Identify which cell holds the provided text, then report its (x, y) central coordinate. 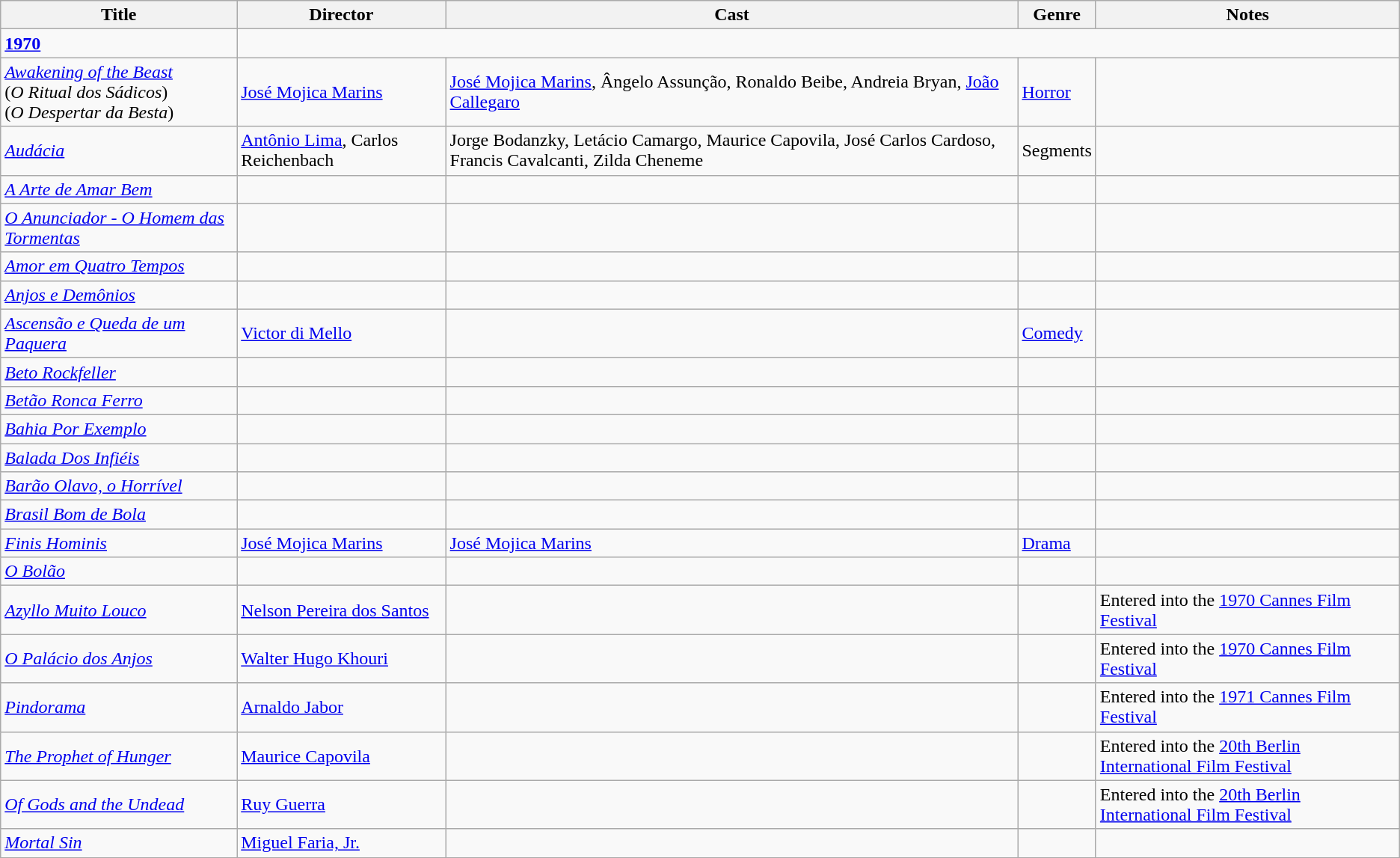
Audácia (119, 151)
Horror (1057, 92)
Brasil Bom de Bola (119, 515)
Anjos e Demônios (119, 295)
1970 (119, 43)
Bahia Por Exemplo (119, 429)
Azyllo Muito Louco (119, 610)
Awakening of the Beast(O Ritual dos Sádicos)(O Despertar da Besta) (119, 92)
Barão Olavo, o Horrível (119, 486)
Of Gods and the Undead (119, 805)
Genre (1057, 15)
José Mojica Marins, Ângelo Assunção, Ronaldo Beibe, Andreia Bryan, João Callegaro (731, 92)
Antônio Lima, Carlos Reichenbach (341, 151)
Notes (1247, 15)
Ascensão e Queda de um Paquera (119, 334)
Betão Ronca Ferro (119, 400)
Cast (731, 15)
Pindorama (119, 708)
Entered into the 1971 Cannes Film Festival (1247, 708)
Victor di Mello (341, 334)
Director (341, 15)
Mortal Sin (119, 843)
Walter Hugo Khouri (341, 658)
Nelson Pereira dos Santos (341, 610)
Amor em Quatro Tempos (119, 266)
The Prophet of Hunger (119, 756)
Segments (1057, 151)
Balada Dos Infiéis (119, 457)
Comedy (1057, 334)
O Bolão (119, 572)
Finis Hominis (119, 543)
Arnaldo Jabor (341, 708)
Beto Rockfeller (119, 372)
Maurice Capovila (341, 756)
Ruy Guerra (341, 805)
A Arte de Amar Bem (119, 189)
O Anunciador - O Homem das Tormentas (119, 227)
Title (119, 15)
Jorge Bodanzky, Letácio Camargo, Maurice Capovila, José Carlos Cardoso, Francis Cavalcanti, Zilda Cheneme (731, 151)
O Palácio dos Anjos (119, 658)
Miguel Faria, Jr. (341, 843)
Drama (1057, 543)
